Provide the [X, Y] coordinate of the cell's center where the given text is located.  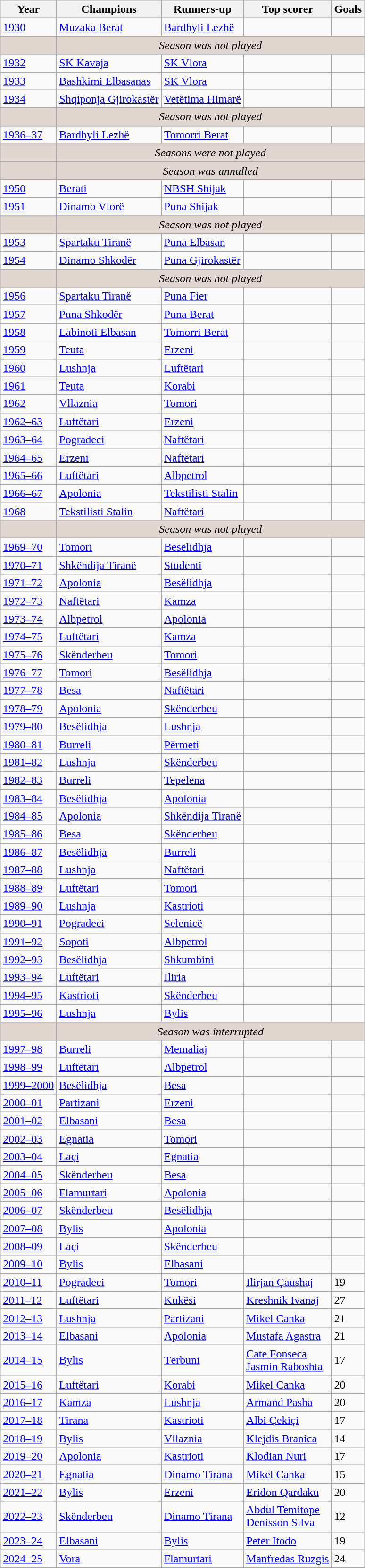
Bashkimi Elbasanas [109, 81]
1983–84 [28, 798]
1992–93 [28, 959]
Përmeti [202, 744]
Kreshnik Ivanaj [288, 1300]
1971–72 [28, 583]
27 [348, 1300]
1950 [28, 188]
Season was annulled [210, 171]
Studenti [202, 565]
Sopoti [109, 942]
Vetëtima Himarë [202, 99]
1980–81 [28, 744]
2022–23 [28, 1517]
1989–90 [28, 906]
Season was interrupted [210, 1031]
Armand Pasha [288, 1403]
2013–14 [28, 1336]
2005–06 [28, 1193]
1930 [28, 27]
Shqiponja Gjirokastër [109, 99]
2012–13 [28, 1318]
2024–25 [28, 1559]
Top scorer [288, 9]
1965–66 [28, 475]
15 [348, 1474]
1970–71 [28, 565]
2016–17 [28, 1403]
Tirana [109, 1421]
1976–77 [28, 673]
Klejdis Branica [288, 1438]
2011–12 [28, 1300]
2018–19 [28, 1438]
Champions [109, 9]
2023–24 [28, 1541]
1999–2000 [28, 1085]
Ilirjan Çaushaj [288, 1282]
Manfredas Ruzgis [288, 1559]
Dinamo Vlorë [109, 206]
Puna Shkodër [109, 314]
2020–21 [28, 1474]
2002–03 [28, 1139]
1968 [28, 511]
1998–99 [28, 1067]
Berati [109, 188]
1991–92 [28, 942]
2006–07 [28, 1211]
2000–01 [28, 1103]
NBSH Shijak [202, 188]
Vora [109, 1559]
Puna Elbasan [202, 243]
1962 [28, 404]
1956 [28, 296]
1978–79 [28, 708]
2001–02 [28, 1121]
1986–87 [28, 852]
Albi Çekiçi [288, 1421]
Puna Shijak [202, 206]
2009–10 [28, 1264]
1987–88 [28, 870]
1934 [28, 99]
1964–65 [28, 457]
Selenicë [202, 924]
1932 [28, 63]
1933 [28, 81]
2019–20 [28, 1456]
1969–70 [28, 547]
2010–11 [28, 1282]
1958 [28, 332]
1979–80 [28, 726]
Shkumbini [202, 959]
1962–63 [28, 422]
2003–04 [28, 1157]
24 [348, 1559]
Seasons were not played [210, 153]
Year [28, 9]
Iliria [202, 977]
2021–22 [28, 1492]
14 [348, 1438]
1966–67 [28, 493]
1977–78 [28, 691]
1993–94 [28, 977]
1984–85 [28, 816]
1982–83 [28, 780]
1960 [28, 368]
2017–18 [28, 1421]
1997–98 [28, 1049]
Abdul TemitopeDenisson Silva [288, 1517]
1995–96 [28, 1013]
Puna Berat [202, 314]
1961 [28, 386]
Puna Fier [202, 296]
1973–74 [28, 619]
Cate FonsecaJasmin Raboshta [288, 1360]
1951 [28, 206]
1963–64 [28, 439]
Memaliaj [202, 1049]
2007–08 [28, 1228]
Runners-up [202, 9]
Dinamo Shkodër [109, 260]
2008–09 [28, 1246]
Puna Gjirokastër [202, 260]
Mustafa Agastra [288, 1336]
1994–95 [28, 995]
SK Kavaja [109, 63]
1953 [28, 243]
Tepelena [202, 780]
Goals [348, 9]
1957 [28, 314]
1972–73 [28, 601]
1954 [28, 260]
1981–82 [28, 762]
Eridon Qardaku [288, 1492]
2015–16 [28, 1384]
2014–15 [28, 1360]
1959 [28, 350]
1990–91 [28, 924]
1974–75 [28, 637]
1936–37 [28, 135]
2004–05 [28, 1175]
Peter Itodo [288, 1541]
1975–76 [28, 655]
Klodian Nuri [288, 1456]
Labinoti Elbasan [109, 332]
Kukësi [202, 1300]
12 [348, 1517]
1985–86 [28, 834]
Muzaka Berat [109, 27]
Tërbuni [202, 1360]
1988–89 [28, 888]
